For the text-containing cell, return its midpoint in (X, Y) coordinate format. 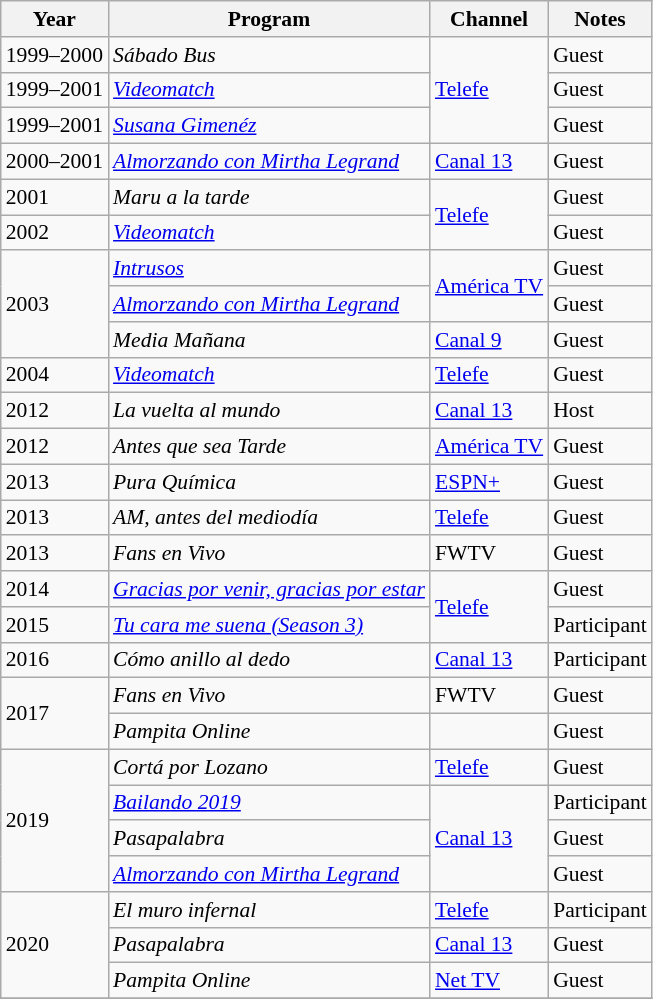
Pura Química (269, 482)
Gracias por venir, gracias por estar (269, 589)
Sábado Bus (269, 55)
2000–2001 (54, 162)
Maru a la tarde (269, 197)
2017 (54, 714)
ESPN+ (489, 482)
Canal 9 (489, 340)
Media Mañana (269, 340)
2014 (54, 589)
Host (600, 411)
2001 (54, 197)
Susana Gimenéz (269, 126)
2002 (54, 233)
Cortá por Lozano (269, 767)
Channel (489, 19)
1999–2000 (54, 55)
Program (269, 19)
Year (54, 19)
La vuelta al mundo (269, 411)
Cómo anillo al dedo (269, 660)
Intrusos (269, 269)
Antes que sea Tarde (269, 447)
Net TV (489, 981)
AM, antes del mediodía (269, 518)
El muro infernal (269, 910)
2004 (54, 375)
2019 (54, 820)
Notes (600, 19)
2016 (54, 660)
2003 (54, 304)
2020 (54, 946)
2015 (54, 625)
Tu cara me suena (Season 3) (269, 625)
Bailando 2019 (269, 803)
